Pinpoint the cell where the given text exists, returning its [X, Y] midpoint coordinate. 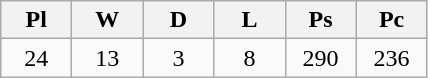
236 [392, 58]
Ps [320, 20]
8 [250, 58]
Pc [392, 20]
Pl [36, 20]
L [250, 20]
290 [320, 58]
13 [108, 58]
W [108, 20]
24 [36, 58]
3 [178, 58]
D [178, 20]
